Output the (x, y) coordinate of the center of the cell containing the given text.  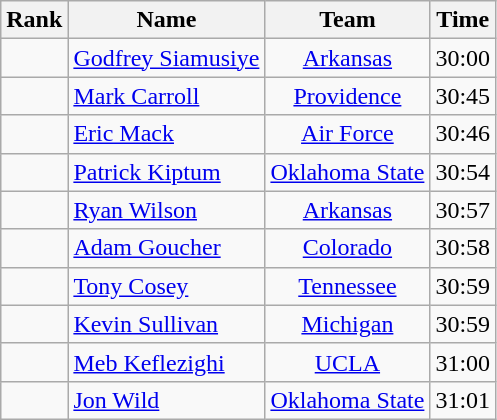
Godfrey Siamusiye (166, 58)
Tennessee (348, 286)
Eric Mack (166, 134)
Name (166, 20)
30:58 (463, 248)
Time (463, 20)
Michigan (348, 324)
Ryan Wilson (166, 210)
Rank (34, 20)
Providence (348, 96)
30:57 (463, 210)
Jon Wild (166, 400)
30:00 (463, 58)
31:00 (463, 362)
30:54 (463, 172)
Meb Keflezighi (166, 362)
Adam Goucher (166, 248)
Air Force (348, 134)
UCLA (348, 362)
Team (348, 20)
Mark Carroll (166, 96)
Tony Cosey (166, 286)
Colorado (348, 248)
30:45 (463, 96)
Kevin Sullivan (166, 324)
31:01 (463, 400)
30:46 (463, 134)
Patrick Kiptum (166, 172)
